Detect which cell encompasses the target text, then output its [x, y] center coordinate. 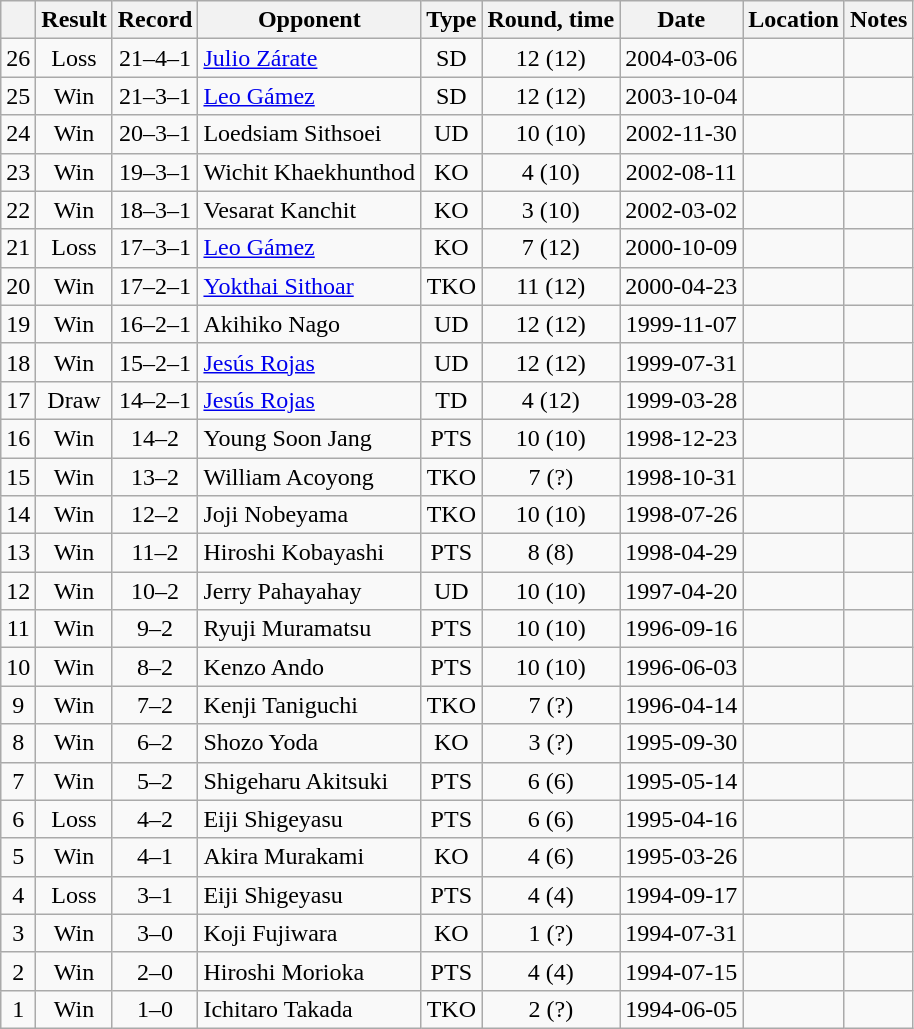
4 (6) [551, 857]
14–2 [155, 438]
Hiroshi Morioka [310, 971]
1 [18, 1009]
24 [18, 134]
5–2 [155, 781]
Opponent [310, 20]
1994-06-05 [682, 1009]
5 [18, 857]
Shigeharu Akitsuki [310, 781]
18 [18, 362]
3 (?) [551, 743]
16–2–1 [155, 324]
15 [18, 477]
1999-03-28 [682, 400]
Location [794, 20]
1994-07-31 [682, 933]
1996-06-03 [682, 667]
17–3–1 [155, 248]
17 [18, 400]
Notes [878, 20]
7–2 [155, 705]
1997-04-20 [682, 591]
1995-03-26 [682, 857]
22 [18, 210]
Kenji Taniguchi [310, 705]
11 (12) [551, 286]
1 (?) [551, 933]
2002-03-02 [682, 210]
6 [18, 819]
2 (?) [551, 1009]
19 [18, 324]
12 [18, 591]
Type [452, 20]
Julio Zárate [310, 58]
1996-04-14 [682, 705]
Ryuji Muramatsu [310, 629]
4–1 [155, 857]
1996-09-16 [682, 629]
2000-04-23 [682, 286]
1998-10-31 [682, 477]
Round, time [551, 20]
4 (10) [551, 172]
7 [18, 781]
1998-12-23 [682, 438]
TD [452, 400]
Record [155, 20]
Ichitaro Takada [310, 1009]
Hiroshi Kobayashi [310, 553]
1998-07-26 [682, 515]
18–3–1 [155, 210]
Draw [74, 400]
4 [18, 895]
Wichit Khaekhunthod [310, 172]
3–1 [155, 895]
2004-03-06 [682, 58]
9–2 [155, 629]
Kenzo Ando [310, 667]
Vesarat Kanchit [310, 210]
23 [18, 172]
Shozo Yoda [310, 743]
11–2 [155, 553]
21–3–1 [155, 96]
1995-04-16 [682, 819]
Date [682, 20]
2002-08-11 [682, 172]
16 [18, 438]
Akira Murakami [310, 857]
20–3–1 [155, 134]
4 (12) [551, 400]
9 [18, 705]
8 [18, 743]
2000-10-09 [682, 248]
4–2 [155, 819]
Young Soon Jang [310, 438]
2–0 [155, 971]
Loedsiam Sithsoei [310, 134]
William Acoyong [310, 477]
Result [74, 20]
21–4–1 [155, 58]
Koji Fujiwara [310, 933]
Joji Nobeyama [310, 515]
14 [18, 515]
25 [18, 96]
10–2 [155, 591]
19–3–1 [155, 172]
Yokthai Sithoar [310, 286]
13 [18, 553]
1–0 [155, 1009]
26 [18, 58]
15–2–1 [155, 362]
6–2 [155, 743]
Jerry Pahayahay [310, 591]
1995-09-30 [682, 743]
2003-10-04 [682, 96]
21 [18, 248]
7 (12) [551, 248]
2002-11-30 [682, 134]
10 [18, 667]
1994-07-15 [682, 971]
14–2–1 [155, 400]
12–2 [155, 515]
Akihiko Nago [310, 324]
1994-09-17 [682, 895]
13–2 [155, 477]
3 (10) [551, 210]
20 [18, 286]
8 (8) [551, 553]
2 [18, 971]
11 [18, 629]
1999-11-07 [682, 324]
1995-05-14 [682, 781]
17–2–1 [155, 286]
3 [18, 933]
1999-07-31 [682, 362]
3–0 [155, 933]
8–2 [155, 667]
1998-04-29 [682, 553]
